Determine the [X, Y] coordinate at the center of the cell enclosing the given text.  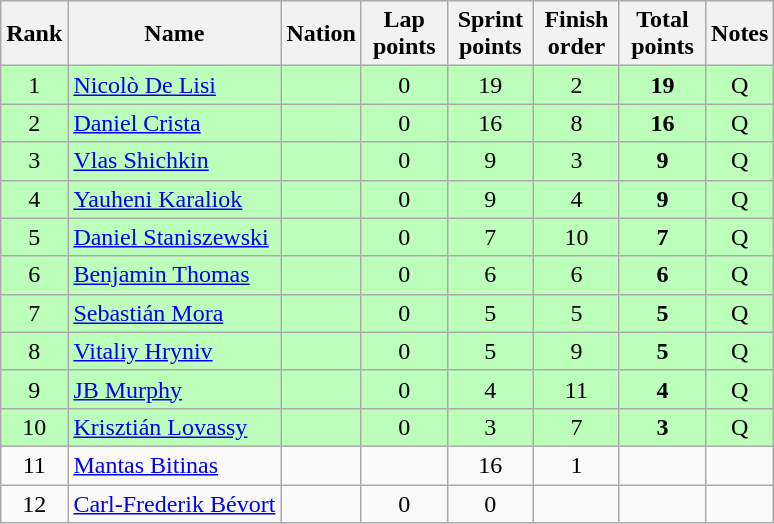
Yauheni Karaliok [174, 199]
Lap points [404, 34]
Nation [321, 34]
Finish order [576, 34]
Mantas Bitinas [174, 465]
12 [34, 503]
Krisztián Lovassy [174, 427]
Vlas Shichkin [174, 161]
Daniel Staniszewski [174, 237]
JB Murphy [174, 389]
Carl-Frederik Bévort [174, 503]
Sprint points [490, 34]
Daniel Crista [174, 123]
Name [174, 34]
Sebastián Mora [174, 313]
Notes [740, 34]
Total points [662, 34]
Benjamin Thomas [174, 275]
Rank [34, 34]
Nicolò De Lisi [174, 85]
Vitaliy Hryniv [174, 351]
